Return (x, y) of the center of cell containing provided text 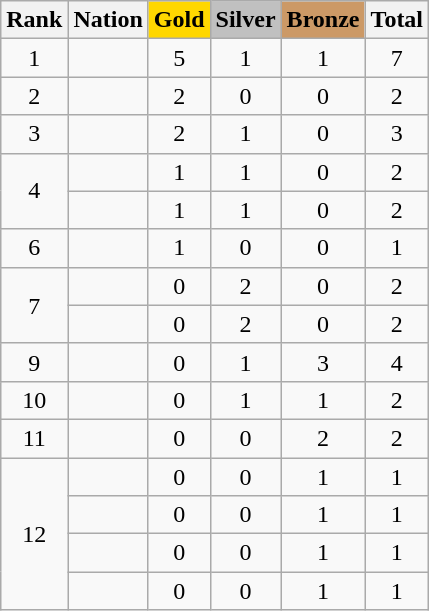
Gold (179, 20)
6 (34, 248)
Silver (246, 20)
Bronze (323, 20)
Rank (34, 20)
5 (179, 58)
Total (397, 20)
9 (34, 362)
Nation (108, 20)
12 (34, 534)
10 (34, 400)
11 (34, 438)
